From the cell containing the given text, extract its center point as [X, Y] coordinate. 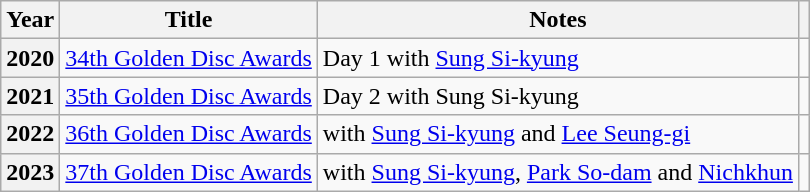
Day 2 with Sung Si-kyung [558, 96]
2023 [30, 172]
35th Golden Disc Awards [189, 96]
36th Golden Disc Awards [189, 134]
Day 1 with Sung Si-kyung [558, 58]
2020 [30, 58]
with Sung Si-kyung and Lee Seung-gi [558, 134]
Year [30, 20]
37th Golden Disc Awards [189, 172]
34th Golden Disc Awards [189, 58]
Title [189, 20]
Notes [558, 20]
2021 [30, 96]
2022 [30, 134]
with Sung Si-kyung, Park So-dam and Nichkhun [558, 172]
